For the text-containing cell, return its midpoint in (X, Y) coordinate format. 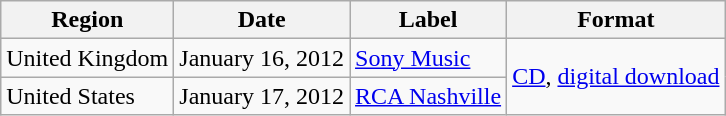
RCA Nashville (428, 96)
United States (88, 96)
United Kingdom (88, 58)
Date (262, 20)
CD, digital download (616, 77)
Region (88, 20)
Format (616, 20)
January 16, 2012 (262, 58)
Sony Music (428, 58)
January 17, 2012 (262, 96)
Label (428, 20)
